Search for the cell housing the specified text and yield its [x, y] center coordinate. 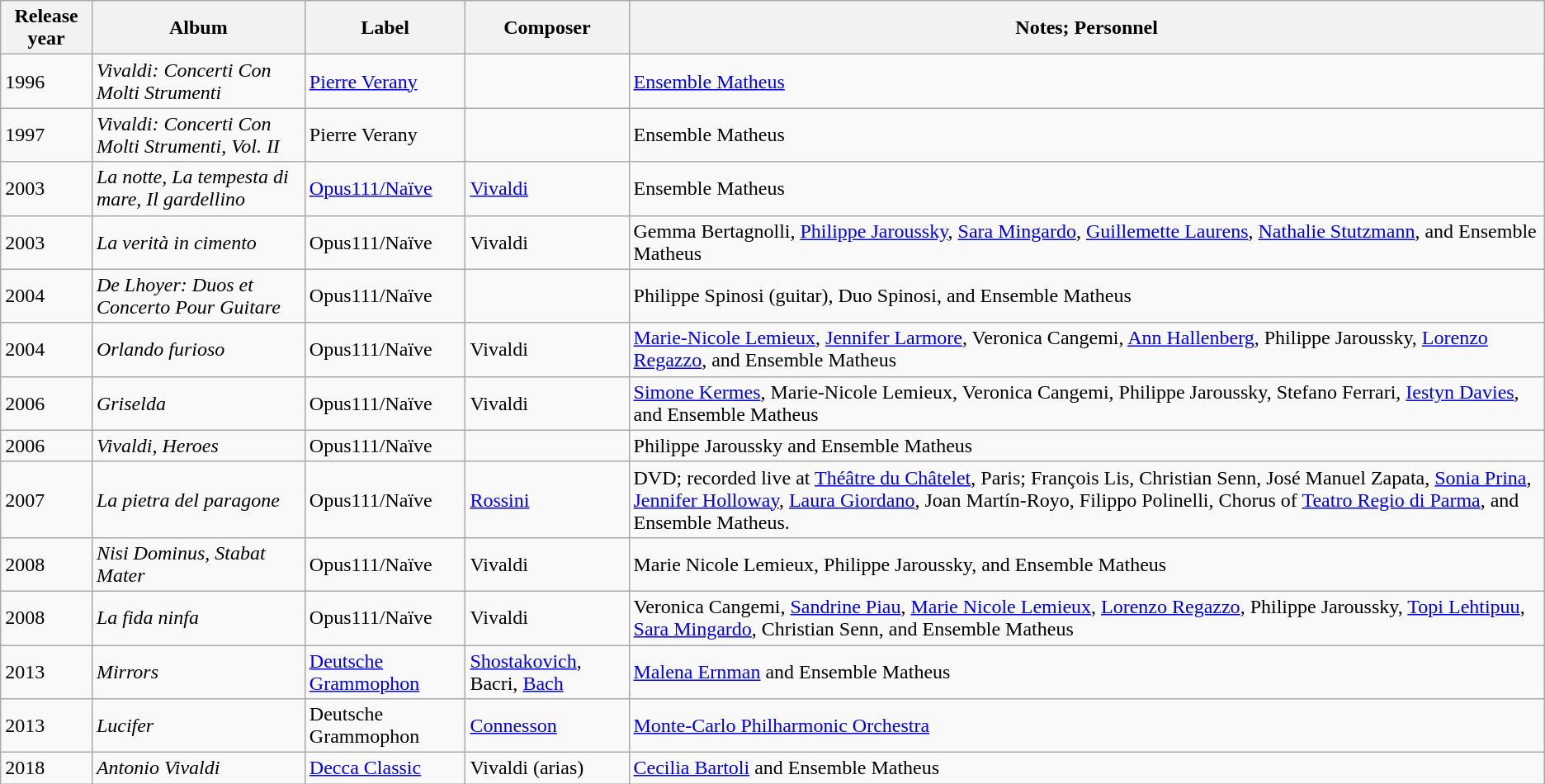
Orlando furioso [198, 350]
Lucifer [198, 726]
Connesson [547, 726]
La pietra del paragone [198, 499]
Album [198, 28]
Cecilia Bartoli and Ensemble Matheus [1086, 768]
Gemma Bertagnolli, Philippe Jaroussky, Sara Mingardo, Guillemette Laurens, Nathalie Stutzmann, and Ensemble Matheus [1086, 243]
2018 [46, 768]
La verità in cimento [198, 243]
Vivaldi (arias) [547, 768]
Notes; Personnel [1086, 28]
Mirrors [198, 672]
Vivaldi: Concerti Con Molti Strumenti [198, 81]
Label [385, 28]
Release year [46, 28]
Philippe Spinosi (guitar), Duo Spinosi, and Ensemble Matheus [1086, 295]
1997 [46, 135]
Shostakovich, Bacri, Bach [547, 672]
Vivaldi: Concerti Con Molti Strumenti, Vol. II [198, 135]
Decca Classic [385, 768]
La notte, La tempesta di mare, Il gardellino [198, 188]
Marie-Nicole Lemieux, Jennifer Larmore, Veronica Cangemi, Ann Hallenberg, Philippe Jaroussky, Lorenzo Regazzo, and Ensemble Matheus [1086, 350]
1996 [46, 81]
Monte-Carlo Philharmonic Orchestra [1086, 726]
Composer [547, 28]
Simone Kermes, Marie-Nicole Lemieux, Veronica Cangemi, Philippe Jaroussky, Stefano Ferrari, Iestyn Davies, and Ensemble Matheus [1086, 403]
La fida ninfa [198, 617]
Philippe Jaroussky and Ensemble Matheus [1086, 446]
2007 [46, 499]
Vivaldi, Heroes [198, 446]
Nisi Dominus, Stabat Mater [198, 564]
Marie Nicole Lemieux, Philippe Jaroussky, and Ensemble Matheus [1086, 564]
Antonio Vivaldi [198, 768]
Rossini [547, 499]
Malena Ernman and Ensemble Matheus [1086, 672]
Griselda [198, 403]
De Lhoyer: Duos et Concerto Pour Guitare [198, 295]
